Output the [X, Y] coordinate of the center of the cell containing the given text.  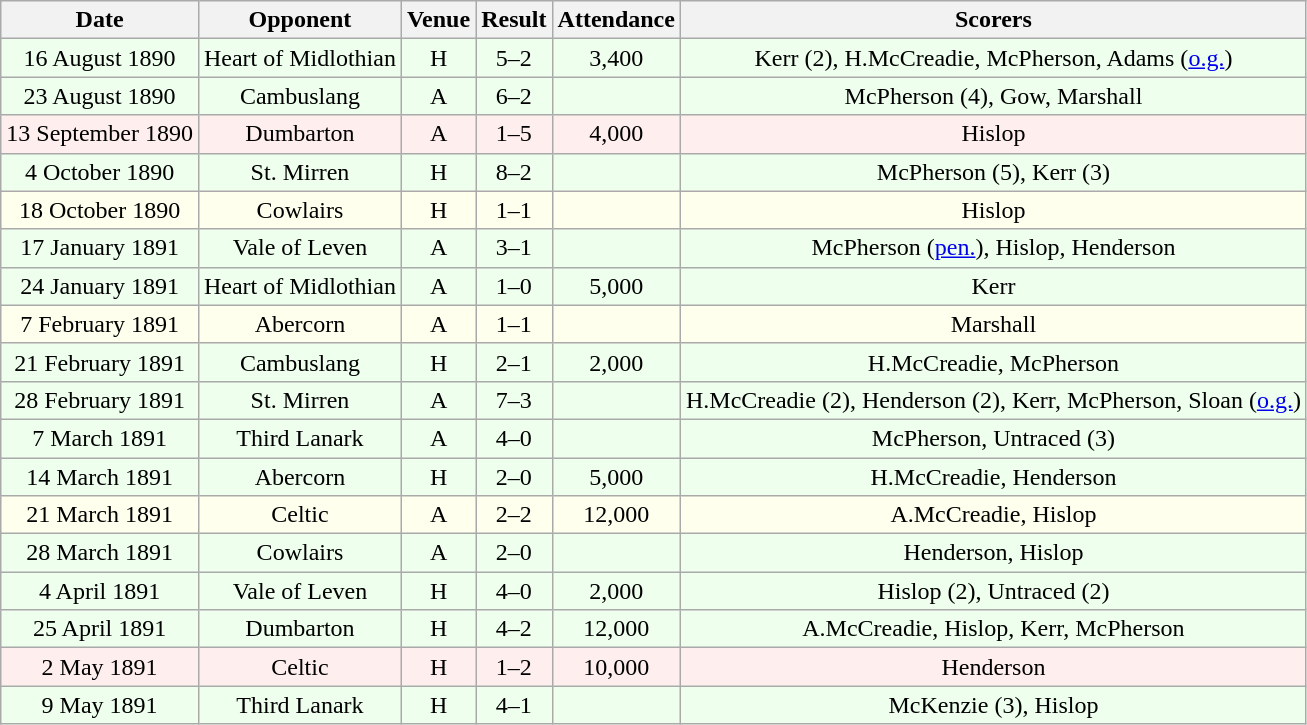
25 April 1891 [100, 629]
2–2 [514, 515]
4 April 1891 [100, 591]
21 February 1891 [100, 362]
16 August 1890 [100, 58]
9 May 1891 [100, 705]
1–5 [514, 134]
Marshall [993, 324]
Opponent [300, 20]
Date [100, 20]
18 October 1890 [100, 210]
7 February 1891 [100, 324]
2–1 [514, 362]
McPherson (5), Kerr (3) [993, 172]
6–2 [514, 96]
Henderson, Hislop [993, 553]
10,000 [616, 667]
24 January 1891 [100, 286]
Scorers [993, 20]
2 May 1891 [100, 667]
4 October 1890 [100, 172]
3,400 [616, 58]
Henderson [993, 667]
21 March 1891 [100, 515]
A.McCreadie, Hislop, Kerr, McPherson [993, 629]
Venue [438, 20]
Kerr [993, 286]
23 August 1890 [100, 96]
H.McCreadie, McPherson [993, 362]
14 March 1891 [100, 477]
Result [514, 20]
13 September 1890 [100, 134]
Attendance [616, 20]
Hislop (2), Untraced (2) [993, 591]
McPherson, Untraced (3) [993, 438]
17 January 1891 [100, 248]
H.McCreadie, Henderson [993, 477]
1–0 [514, 286]
3–1 [514, 248]
McKenzie (3), Hislop [993, 705]
A.McCreadie, Hislop [993, 515]
H.McCreadie (2), Henderson (2), Kerr, McPherson, Sloan (o.g.) [993, 400]
28 March 1891 [100, 553]
4–2 [514, 629]
McPherson (pen.), Hislop, Henderson [993, 248]
8–2 [514, 172]
5–2 [514, 58]
7–3 [514, 400]
7 March 1891 [100, 438]
4,000 [616, 134]
28 February 1891 [100, 400]
McPherson (4), Gow, Marshall [993, 96]
Kerr (2), H.McCreadie, McPherson, Adams (o.g.) [993, 58]
4–1 [514, 705]
1–2 [514, 667]
